Identify which cell holds the provided text, then report its [X, Y] central coordinate. 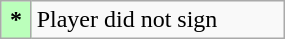
* [16, 20]
Player did not sign [158, 20]
